Provide the (x, y) coordinate of the cell's center where the given text is located.  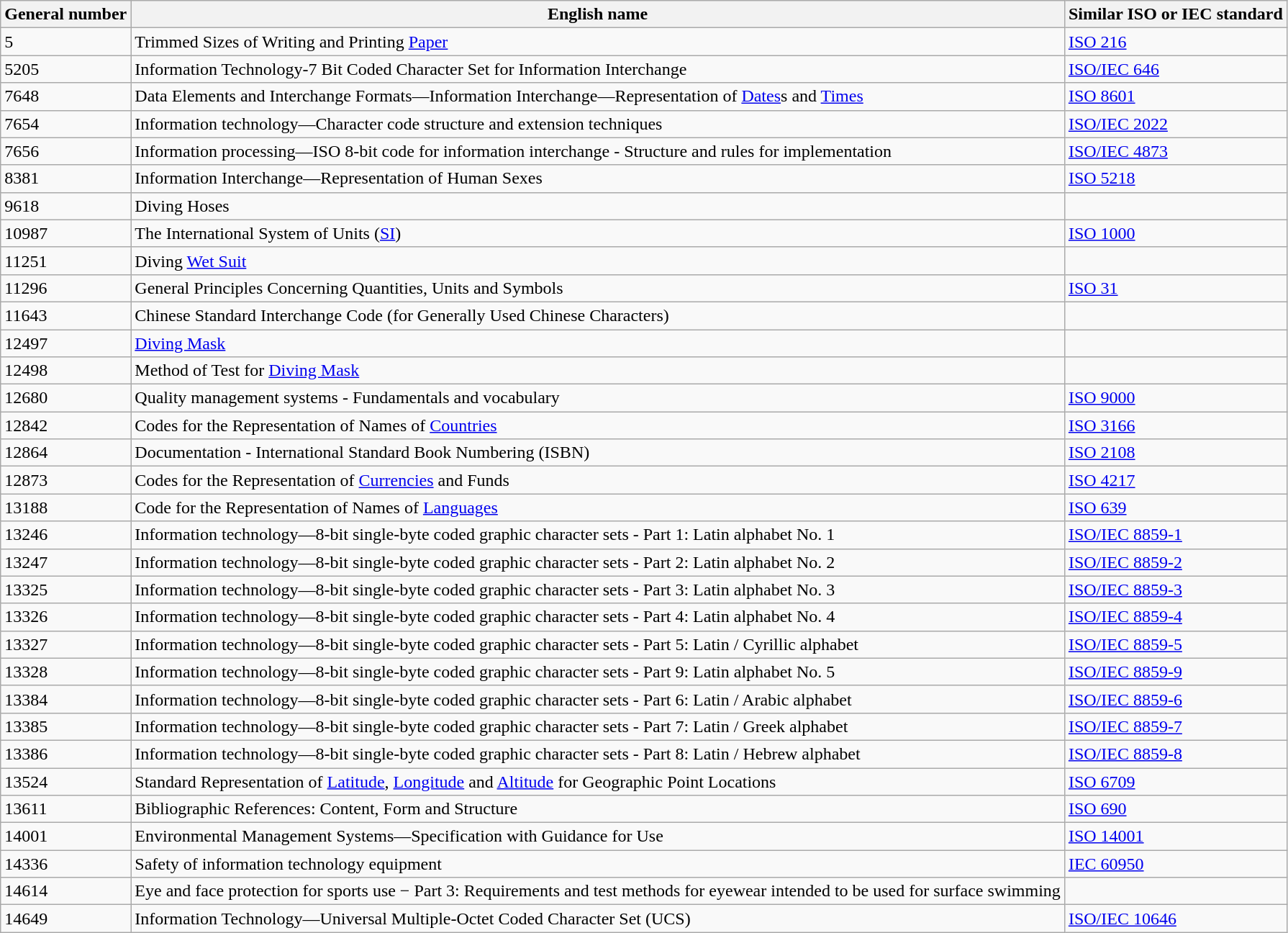
IEC 60950 (1176, 864)
14614 (66, 891)
ISO/IEC 8859-3 (1176, 590)
ISO/IEC 8859-6 (1176, 699)
13384 (66, 699)
Standard Representation of Latitude, Longitude and Altitude for Geographic Point Locations (598, 781)
Environmental Management Systems—Specification with Guidance for Use (598, 837)
13386 (66, 754)
Documentation - International Standard Book Numbering (ISBN) (598, 453)
7654 (66, 124)
Diving Hoses (598, 206)
Method of Test for Diving Mask (598, 371)
Chinese Standard Interchange Code (for Generally Used Chinese Characters) (598, 315)
13326 (66, 617)
Information technology—8-bit single-byte coded graphic character sets - Part 9: Latin alphabet No. 5 (598, 672)
English name (598, 14)
Information processing—ISO 8-bit code for information interchange - Structure and rules for implementation (598, 151)
Information technology—8-bit single-byte coded graphic character sets - Part 5: Latin / Cyrillic alphabet (598, 644)
13611 (66, 809)
ISO/IEC 8859-5 (1176, 644)
11251 (66, 261)
Information technology—Character code structure and extension techniques (598, 124)
ISO 3166 (1176, 425)
14001 (66, 837)
Information Technology-7 Bit Coded Character Set for Information Interchange (598, 69)
Safety of information technology equipment (598, 864)
Diving Wet Suit (598, 261)
ISO/IEC 646 (1176, 69)
12873 (66, 480)
13325 (66, 590)
Information Technology—Universal Multiple-Octet Coded Character Set (UCS) (598, 919)
13188 (66, 508)
ISO 4217 (1176, 480)
Information technology—8-bit single-byte coded graphic character sets - Part 2: Latin alphabet No. 2 (598, 562)
13327 (66, 644)
13247 (66, 562)
Quality management systems - Fundamentals and vocabulary (598, 398)
12498 (66, 371)
ISO 14001 (1176, 837)
Information technology—8-bit single-byte coded graphic character sets - Part 3: Latin alphabet No. 3 (598, 590)
ISO 5218 (1176, 179)
12842 (66, 425)
Information Interchange—Representation of Human Sexes (598, 179)
Data Elements and Interchange Formats—Information Interchange—Representation of Datess and Times (598, 96)
ISO/IEC 8859-1 (1176, 535)
Code for the Representation of Names of Languages (598, 508)
12864 (66, 453)
Information technology—8-bit single-byte coded graphic character sets - Part 4: Latin alphabet No. 4 (598, 617)
12680 (66, 398)
General number (66, 14)
13328 (66, 672)
Information technology—8-bit single-byte coded graphic character sets - Part 6: Latin / Arabic alphabet (598, 699)
11296 (66, 288)
ISO/IEC 8859-9 (1176, 672)
ISO 216 (1176, 42)
Diving Mask (598, 343)
13246 (66, 535)
Bibliographic References: Content, Form and Structure (598, 809)
ISO 8601 (1176, 96)
13385 (66, 726)
ISO 2108 (1176, 453)
14649 (66, 919)
ISO 639 (1176, 508)
ISO/IEC 4873 (1176, 151)
ISO/IEC 8859-7 (1176, 726)
5205 (66, 69)
ISO/IEC 2022 (1176, 124)
11643 (66, 315)
ISO/IEC 8859-8 (1176, 754)
8381 (66, 179)
Similar ISO or IEC standard (1176, 14)
Information technology—8-bit single-byte coded graphic character sets - Part 8: Latin / Hebrew alphabet (598, 754)
ISO 31 (1176, 288)
General Principles Concerning Quantities, Units and Symbols (598, 288)
7648 (66, 96)
ISO/IEC 10646 (1176, 919)
12497 (66, 343)
ISO 690 (1176, 809)
13524 (66, 781)
Codes for the Representation of Names of Countries (598, 425)
7656 (66, 151)
10987 (66, 233)
ISO/IEC 8859-2 (1176, 562)
Codes for the Representation of Currencies and Funds (598, 480)
5 (66, 42)
Information technology—8-bit single-byte coded graphic character sets - Part 7: Latin / Greek alphabet (598, 726)
9618 (66, 206)
ISO/IEC 8859-4 (1176, 617)
14336 (66, 864)
ISO 6709 (1176, 781)
ISO 9000 (1176, 398)
Information technology—8-bit single-byte coded graphic character sets - Part 1: Latin alphabet No. 1 (598, 535)
The International System of Units (SI) (598, 233)
Eye and face protection for sports use − Part 3: Requirements and test methods for eyewear intended to be used for surface swimming (598, 891)
ISO 1000 (1176, 233)
Trimmed Sizes of Writing and Printing Paper (598, 42)
